Locate the cell with the specified text and output its [X, Y] center coordinate. 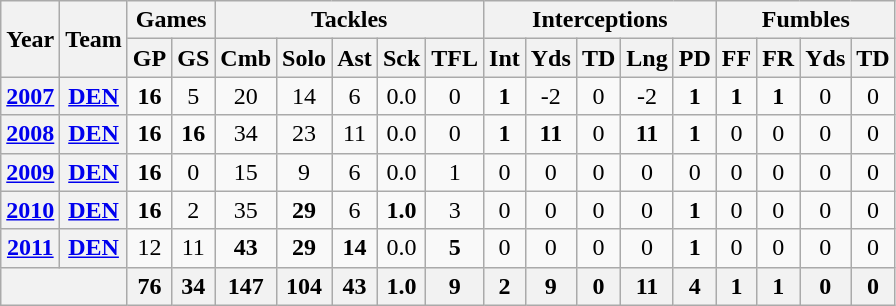
76 [149, 286]
20 [246, 96]
104 [304, 286]
Team [94, 39]
2011 [30, 248]
Solo [304, 58]
FF [736, 58]
12 [149, 248]
Int [505, 58]
147 [246, 286]
Interceptions [600, 20]
Year [30, 39]
GS [194, 58]
Games [170, 20]
Fumbles [806, 20]
Cmb [246, 58]
4 [694, 286]
PD [694, 58]
Sck [401, 58]
GP [149, 58]
23 [304, 134]
FR [778, 58]
15 [246, 172]
3 [455, 210]
35 [246, 210]
2008 [30, 134]
2010 [30, 210]
Tackles [350, 20]
Lng [647, 58]
Ast [355, 58]
2009 [30, 172]
TFL [455, 58]
2007 [30, 96]
